Pinpoint the cell where the given text exists, returning its [x, y] midpoint coordinate. 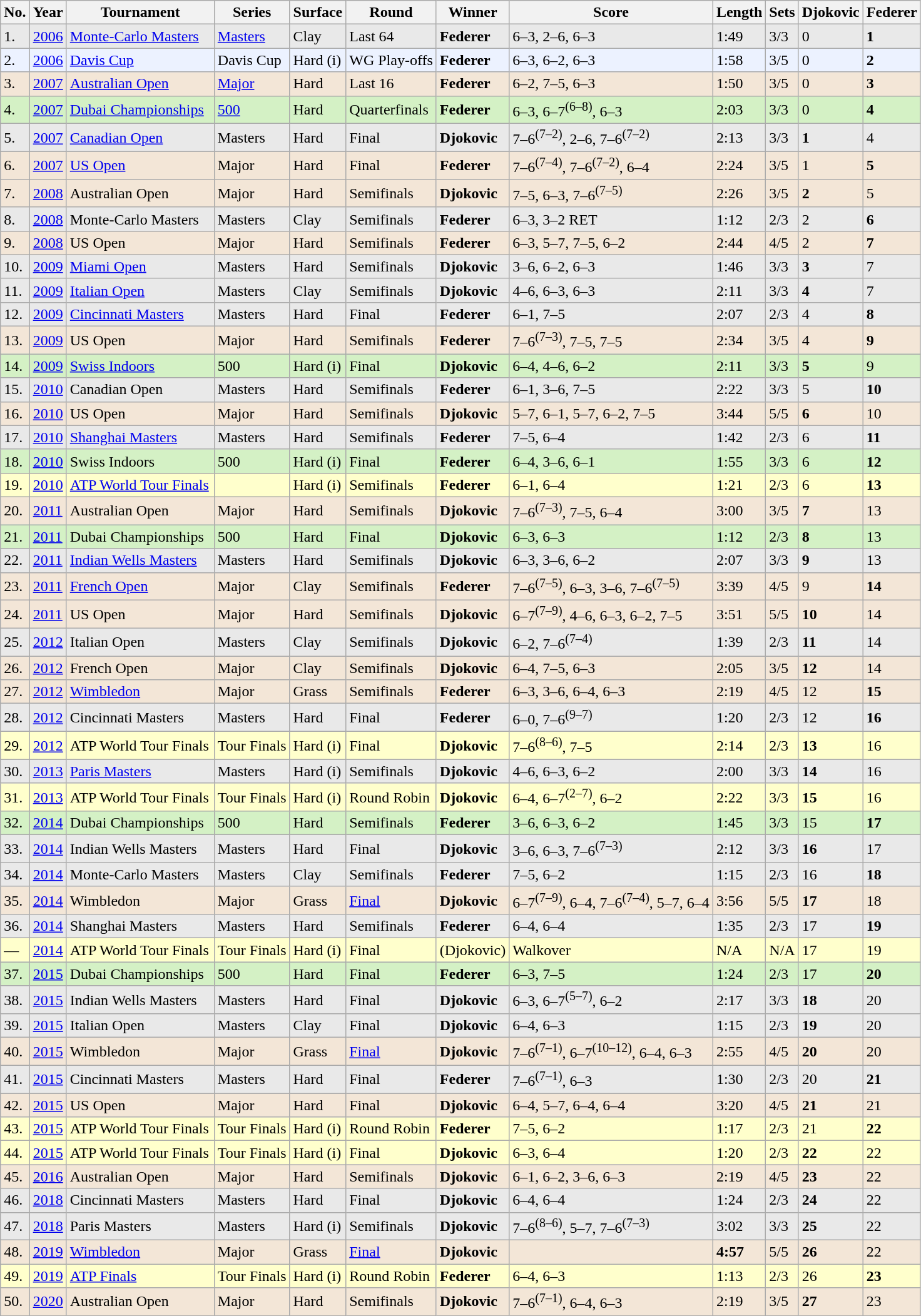
Surface [318, 13]
Miami Open [140, 266]
2:12 [739, 849]
1:35 [739, 926]
Score [611, 13]
6–3, 6–4 [611, 1153]
Year [48, 13]
7–6(7–4), 7–6(7–2), 6–4 [611, 165]
7–6(8–6), 5–7, 7–6(7–3) [611, 1226]
44. [15, 1153]
3:20 [739, 1105]
Winner [472, 13]
1:17 [739, 1129]
2:17 [739, 1000]
1:58 [739, 60]
29. [15, 746]
2016 [48, 1177]
6–4, 6–7(2–7), 6–2 [611, 797]
3:44 [739, 413]
Sets [782, 13]
6–3, 2–6, 6–3 [611, 36]
2:24 [739, 165]
7–6(7–3), 7–5, 7–5 [611, 340]
7–5, 6–4 [611, 437]
36. [15, 926]
31. [15, 797]
10. [15, 266]
26. [15, 668]
1:42 [739, 437]
6–0, 7–6(9–7) [611, 718]
27 [831, 1302]
25. [15, 642]
30. [15, 771]
6–7(7–9), 4–6, 6–3, 6–2, 7–5 [611, 614]
38. [15, 1000]
6–3, 6–2, 6–3 [611, 60]
4–6, 6–3, 6–3 [611, 290]
1:55 [739, 461]
6–3, 6–7(6–8), 6–3 [611, 110]
Walkover [611, 950]
2:13 [739, 138]
6–3, 3–2 RET [611, 219]
Last 16 [392, 84]
27. [15, 692]
6–3, 7–5 [611, 974]
1. [15, 36]
40. [15, 1052]
4:57 [739, 1252]
7–6(7–1), 6–7(10–12), 6–4, 6–3 [611, 1052]
1:45 [739, 823]
49. [15, 1276]
1:21 [739, 485]
3–6, 6–3, 6–2 [611, 823]
32. [15, 823]
14. [15, 366]
6–4, 3–6, 6–1 [611, 461]
7–6(7–3), 7–5, 6–4 [611, 510]
48. [15, 1252]
6–4, 5–7, 6–4, 6–4 [611, 1105]
34. [15, 874]
1:13 [739, 1276]
20. [15, 510]
41. [15, 1080]
15. [15, 390]
24 [831, 1200]
1:49 [739, 36]
2:03 [739, 110]
7–6(8–6), 7–5 [611, 746]
22. [15, 560]
6–1, 7–5 [611, 314]
12. [15, 314]
2020 [48, 1302]
9. [15, 243]
Quarterfinals [392, 110]
— [15, 950]
2:55 [739, 1052]
21. [15, 537]
24. [15, 614]
18. [15, 461]
6–4, 4–6, 6–2 [611, 366]
6–1, 6–2, 3–6, 6–3 [611, 1177]
1:39 [739, 642]
Round [392, 13]
33. [15, 849]
3–6, 6–3, 7–6(7–3) [611, 849]
2:00 [739, 771]
4. [15, 110]
23. [15, 587]
42. [15, 1105]
6–2, 7–5, 6–3 [611, 84]
5–7, 6–1, 5–7, 6–2, 7–5 [611, 413]
3. [15, 84]
7–6(7–2), 2–6, 7–6(7–2) [611, 138]
6–4, 7–5, 6–3 [611, 668]
Tournament [140, 13]
1:30 [739, 1080]
1:46 [739, 266]
7–5, 6–3, 7–6(7–5) [611, 194]
2:44 [739, 243]
Series [252, 13]
6. [15, 165]
3:00 [739, 510]
6–3, 5–7, 7–5, 6–2 [611, 243]
39. [15, 1026]
11. [15, 290]
17. [15, 437]
7–6(7–1), 6–3 [611, 1080]
1:50 [739, 84]
(Djokovic) [472, 950]
7–6(7–5), 6–3, 3–6, 7–6(7–5) [611, 587]
35. [15, 901]
50. [15, 1302]
13. [15, 340]
2:05 [739, 668]
47. [15, 1226]
6–1, 6–4 [611, 485]
2:34 [739, 340]
WG Play-offs [392, 60]
8. [15, 219]
6–3, 6–7(5–7), 6–2 [611, 1000]
37. [15, 974]
45. [15, 1177]
Length [739, 13]
6–2, 7–6(7–4) [611, 642]
2. [15, 60]
25 [831, 1226]
3–6, 6–2, 6–3 [611, 266]
ATP Finals [140, 1276]
2:14 [739, 746]
7–6(7–1), 6–4, 6–3 [611, 1302]
16. [15, 413]
6–3, 3–6, 6–4, 6–3 [611, 692]
2:26 [739, 194]
6–3, 3–6, 6–2 [611, 560]
3:51 [739, 614]
5. [15, 138]
3:02 [739, 1226]
6–3, 6–3 [611, 537]
7. [15, 194]
46. [15, 1200]
19. [15, 485]
6–1, 3–6, 7–5 [611, 390]
43. [15, 1129]
4–6, 6–3, 6–2 [611, 771]
28. [15, 718]
6–7(7–9), 6–4, 7–6(7–4), 5–7, 6–4 [611, 901]
3:39 [739, 587]
No. [15, 13]
Last 64 [392, 36]
3:56 [739, 901]
